Detect which cell encompasses the target text, then output its (x, y) center coordinate. 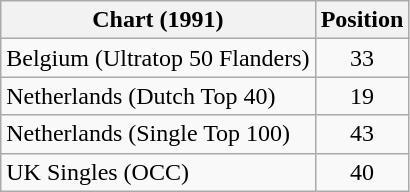
43 (362, 134)
40 (362, 172)
UK Singles (OCC) (158, 172)
Position (362, 20)
Netherlands (Dutch Top 40) (158, 96)
Belgium (Ultratop 50 Flanders) (158, 58)
Netherlands (Single Top 100) (158, 134)
33 (362, 58)
19 (362, 96)
Chart (1991) (158, 20)
